Detect which cell encompasses the target text, then output its [x, y] center coordinate. 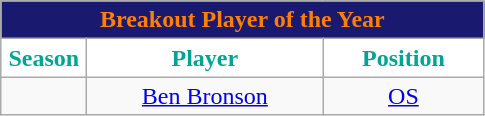
Position [404, 58]
Breakout Player of the Year [242, 20]
Ben Bronson [205, 96]
Season [44, 58]
Player [205, 58]
OS [404, 96]
